Find where the given text appears and provide that cell's center as (X, Y) coordinate. 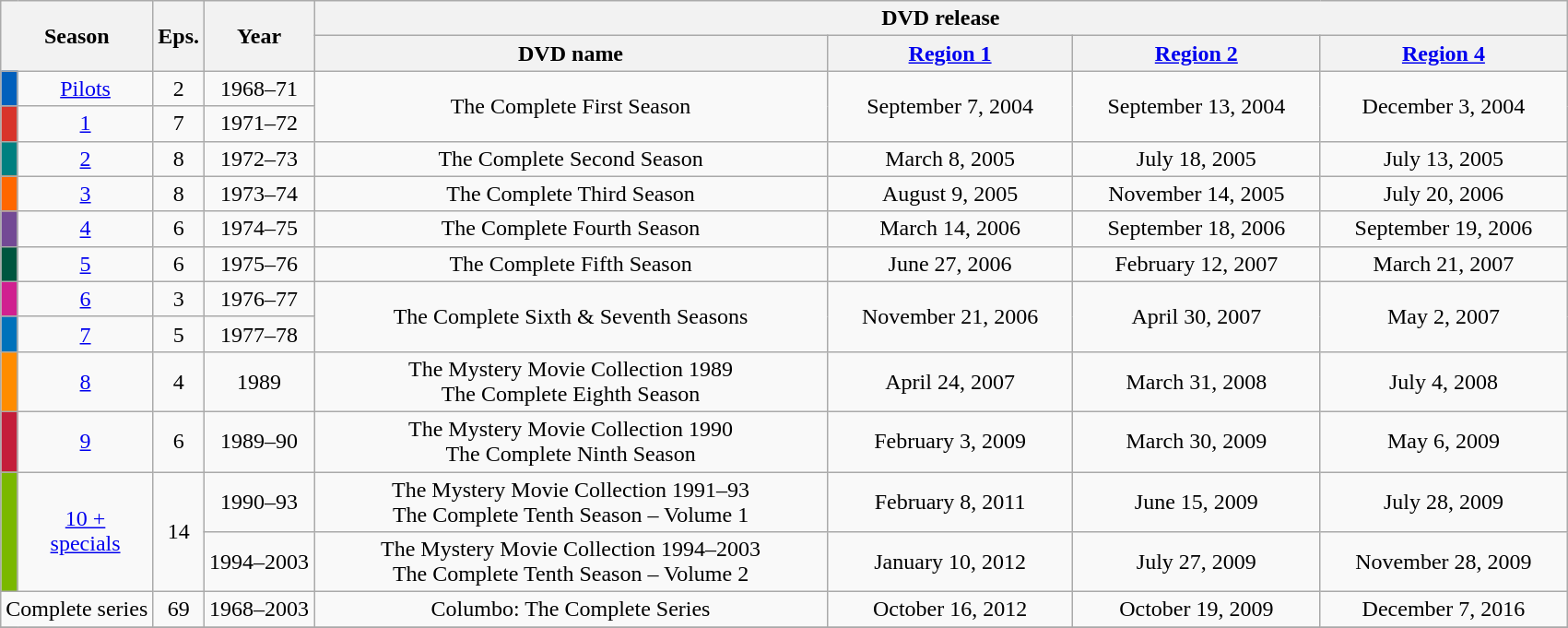
September 18, 2006 (1197, 229)
The Mystery Movie Collection 1994–2003 The Complete Tenth Season – Volume 2 (572, 563)
March 8, 2005 (949, 159)
October 19, 2009 (1197, 610)
Columbo: The Complete Series (572, 610)
1975–76 (260, 264)
February 8, 2011 (949, 502)
DVD release (940, 18)
July 4, 2008 (1444, 382)
14 (179, 532)
September 13, 2004 (1197, 106)
March 14, 2006 (949, 229)
1 (85, 124)
1971–72 (260, 124)
Complete series (77, 610)
1968–2003 (260, 610)
February 3, 2009 (949, 441)
DVD name (572, 53)
Pilots (85, 89)
Region 1 (949, 53)
November 28, 2009 (1444, 563)
1977–78 (260, 334)
Region 4 (1444, 53)
The Complete Second Season (572, 159)
1989–90 (260, 441)
June 15, 2009 (1197, 502)
The Complete Third Season (572, 194)
1994–2003 (260, 563)
March 31, 2008 (1197, 382)
July 13, 2005 (1444, 159)
The Complete Sixth & Seventh Seasons (572, 316)
The Mystery Movie Collection 1989 The Complete Eighth Season (572, 382)
November 21, 2006 (949, 316)
The Mystery Movie Collection 1991–93 The Complete Tenth Season – Volume 1 (572, 502)
1973–74 (260, 194)
April 24, 2007 (949, 382)
1968–71 (260, 89)
December 7, 2016 (1444, 610)
1972–73 (260, 159)
1990–93 (260, 502)
July 28, 2009 (1444, 502)
The Mystery Movie Collection 1990 The Complete Ninth Season (572, 441)
August 9, 2005 (949, 194)
1974–75 (260, 229)
10 +specials (85, 532)
November 14, 2005 (1197, 194)
Eps. (179, 36)
March 21, 2007 (1444, 264)
February 12, 2007 (1197, 264)
69 (179, 610)
January 10, 2012 (949, 563)
May 2, 2007 (1444, 316)
March 30, 2009 (1197, 441)
September 7, 2004 (949, 106)
April 30, 2007 (1197, 316)
June 27, 2006 (949, 264)
9 (85, 441)
1976–77 (260, 299)
December 3, 2004 (1444, 106)
July 27, 2009 (1197, 563)
Season (77, 36)
October 16, 2012 (949, 610)
The Complete First Season (572, 106)
The Complete Fourth Season (572, 229)
September 19, 2006 (1444, 229)
1989 (260, 382)
Year (260, 36)
Region 2 (1197, 53)
July 18, 2005 (1197, 159)
The Complete Fifth Season (572, 264)
July 20, 2006 (1444, 194)
May 6, 2009 (1444, 441)
